Return the [x, y] coordinate for the center point of the cell that contains the specified text.  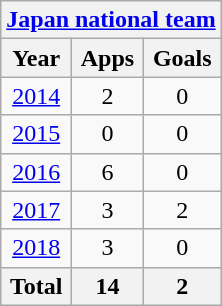
Year [36, 58]
6 [108, 172]
14 [108, 286]
Goals [182, 58]
2018 [36, 248]
2015 [36, 134]
Apps [108, 58]
Japan national team [111, 20]
2017 [36, 210]
2016 [36, 172]
Total [36, 286]
2014 [36, 96]
